Search for the cell housing the specified text and yield its (x, y) center coordinate. 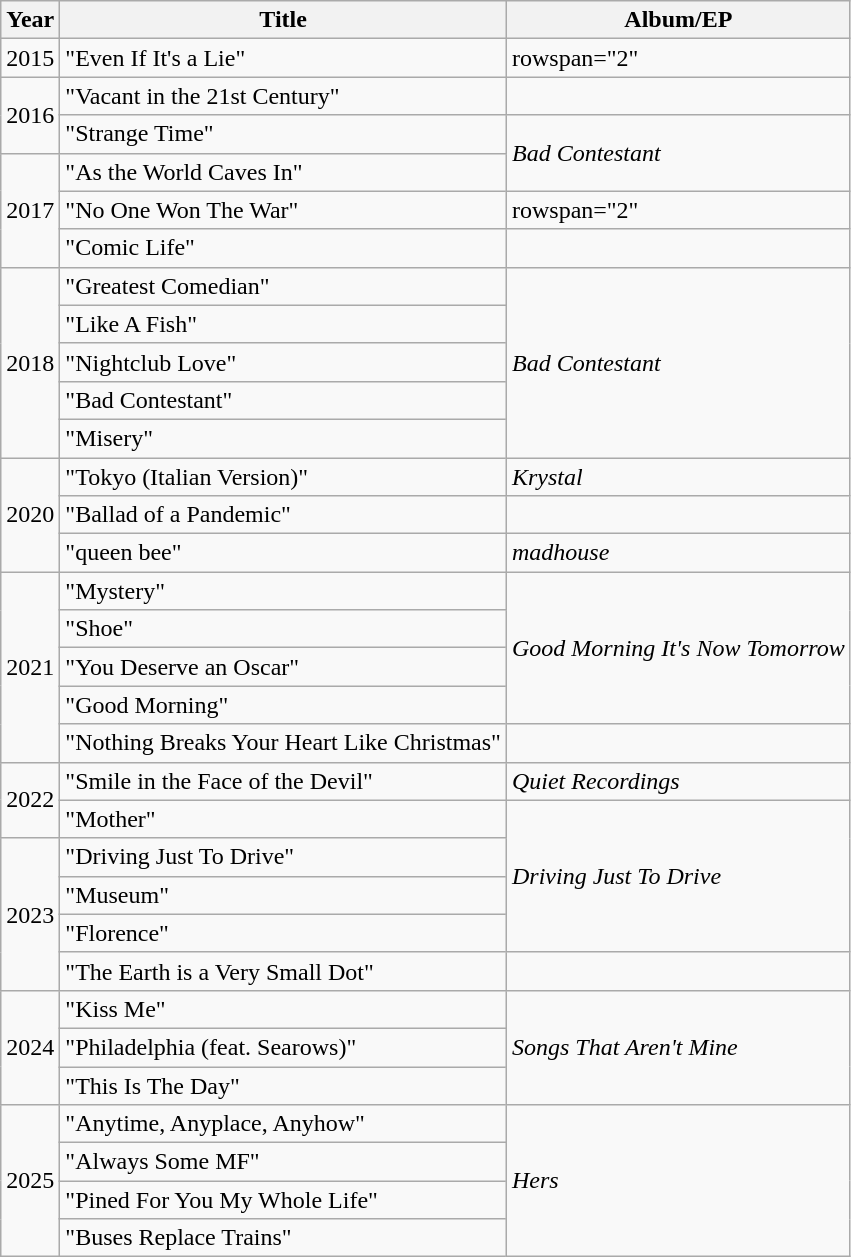
"Philadelphia (feat. Searows)" (284, 1047)
Driving Just To Drive (678, 876)
2017 (30, 210)
2018 (30, 362)
"No One Won The War" (284, 210)
"Museum" (284, 895)
"Comic Life" (284, 248)
Good Morning It's Now Tomorrow (678, 648)
"You Deserve an Oscar" (284, 667)
"Nightclub Love" (284, 362)
Krystal (678, 477)
2022 (30, 800)
2020 (30, 515)
2021 (30, 667)
"Driving Just To Drive" (284, 857)
"This Is The Day" (284, 1085)
Title (284, 20)
"Mystery" (284, 591)
Songs That Aren't Mine (678, 1047)
2016 (30, 115)
"Nothing Breaks Your Heart Like Christmas" (284, 743)
2015 (30, 58)
"Shoe" (284, 629)
Year (30, 20)
"Good Morning" (284, 705)
"Even If It's a Lie" (284, 58)
Album/EP (678, 20)
"Like A Fish" (284, 324)
"queen bee" (284, 553)
"Florence" (284, 933)
"Vacant in the 21st Century" (284, 96)
"Greatest Comedian" (284, 286)
"Mother" (284, 819)
"Misery" (284, 438)
"Strange Time" (284, 134)
"As the World Caves In" (284, 172)
"Tokyo (Italian Version)" (284, 477)
"Always Some MF" (284, 1162)
"The Earth is a Very Small Dot" (284, 971)
"Bad Contestant" (284, 400)
"Smile in the Face of the Devil" (284, 781)
2023 (30, 914)
"Kiss Me" (284, 1009)
2024 (30, 1047)
2025 (30, 1181)
Quiet Recordings (678, 781)
Hers (678, 1181)
"Pined For You My Whole Life" (284, 1200)
"Anytime, Anyplace, Anyhow" (284, 1124)
madhouse (678, 553)
"Buses Replace Trains" (284, 1238)
"Ballad of a Pandemic" (284, 515)
